Capture the cell that displays the provided text and extract its (x, y) central coordinate. 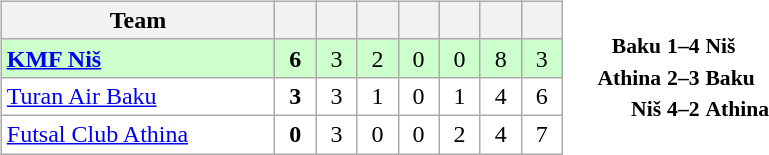
Turan Air Baku (138, 96)
8 (500, 58)
Niš (630, 109)
7 (542, 134)
Baku (630, 46)
Futsal Club Athina (138, 134)
1–4 (684, 46)
4–2 (684, 109)
KMF Niš (138, 58)
Athina (630, 77)
Team (138, 20)
2–3 (684, 77)
